Detect which cell encompasses the target text, then output its [x, y] center coordinate. 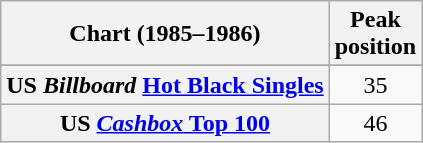
46 [375, 123]
Chart (1985–1986) [165, 34]
35 [375, 85]
US Cashbox Top 100 [165, 123]
Peak position [375, 34]
US Billboard Hot Black Singles [165, 85]
